Scan for the cell matching the given text and deliver its (X, Y) coordinate at center. 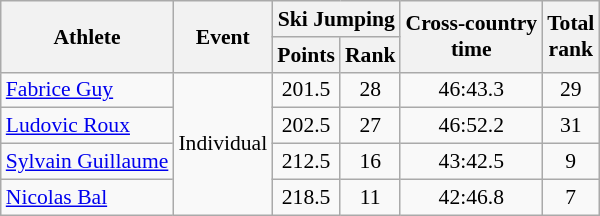
218.5 (306, 197)
43:42.5 (471, 162)
46:43.3 (471, 90)
Nicolas Bal (88, 197)
28 (370, 90)
42:46.8 (471, 197)
16 (370, 162)
Sylvain Guillaume (88, 162)
Individual (222, 143)
Ski Jumping (336, 19)
11 (370, 197)
9 (570, 162)
Total rank (570, 36)
Fabrice Guy (88, 90)
29 (570, 90)
Rank (370, 55)
46:52.2 (471, 126)
27 (370, 126)
202.5 (306, 126)
201.5 (306, 90)
Ludovic Roux (88, 126)
Event (222, 36)
Athlete (88, 36)
Points (306, 55)
7 (570, 197)
212.5 (306, 162)
Cross-country time (471, 36)
31 (570, 126)
